Return the (X, Y) coordinate for the center point of the cell that contains the specified text.  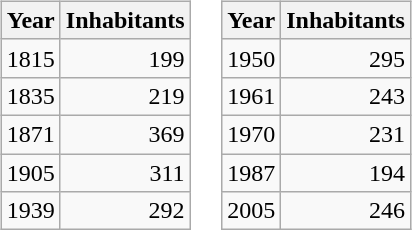
1987 (252, 173)
1939 (30, 211)
295 (346, 58)
194 (346, 173)
1871 (30, 134)
199 (125, 58)
1835 (30, 96)
243 (346, 96)
1905 (30, 173)
246 (346, 211)
1950 (252, 58)
311 (125, 173)
292 (125, 211)
2005 (252, 211)
219 (125, 96)
1815 (30, 58)
369 (125, 134)
1961 (252, 96)
231 (346, 134)
1970 (252, 134)
